Output the [X, Y] coordinate of the center of the cell containing the given text.  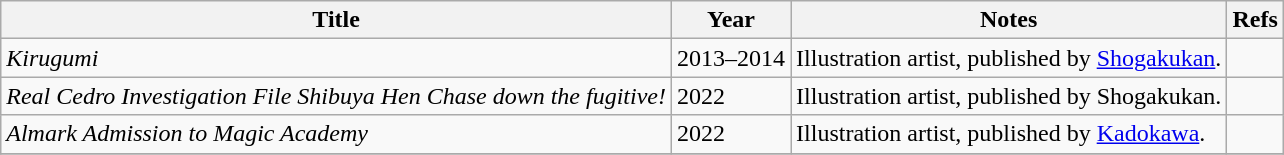
Real Cedro Investigation File Shibuya Hen Chase down the fugitive! [336, 96]
Kirugumi [336, 58]
Title [336, 20]
Illustration artist, published by Kadokawa. [1009, 134]
Almark Admission to Magic Academy [336, 134]
2013–2014 [730, 58]
Year [730, 20]
Notes [1009, 20]
Refs [1255, 20]
